Output the [X, Y] coordinate of the center of the cell containing the given text.  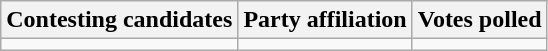
Contesting candidates [120, 20]
Votes polled [480, 20]
Party affiliation [325, 20]
